Pinpoint the cell where the given text exists, returning its (X, Y) midpoint coordinate. 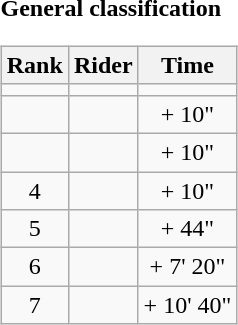
+ 7' 20" (188, 267)
+ 10' 40" (188, 305)
+ 44" (188, 229)
7 (34, 305)
Rider (103, 65)
5 (34, 229)
4 (34, 191)
Rank (34, 65)
Time (188, 65)
6 (34, 267)
